Return the (X, Y) coordinate for the center point of the cell that contains the specified text.  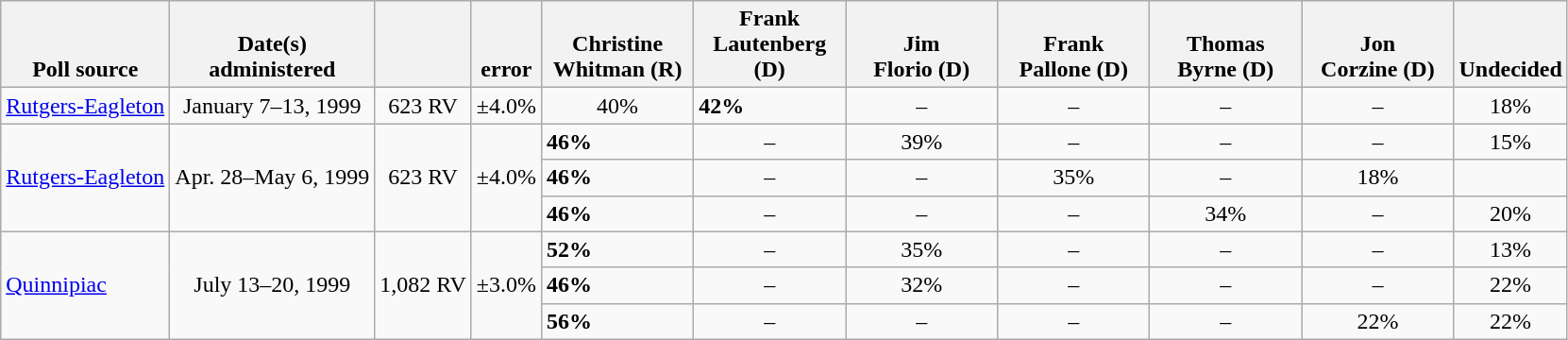
13% (1510, 249)
January 7–13, 1999 (272, 106)
JimFlorio (D) (921, 44)
15% (1510, 142)
Date(s)administered (272, 44)
Apr. 28–May 6, 1999 (272, 178)
34% (1225, 213)
32% (921, 285)
Quinnipiac (85, 285)
20% (1510, 213)
56% (617, 321)
52% (617, 249)
error (506, 44)
40% (617, 106)
JonCorzine (D) (1378, 44)
FrankPallone (D) (1074, 44)
July 13–20, 1999 (272, 285)
39% (921, 142)
Poll source (85, 44)
FrankLautenberg (D) (770, 44)
ThomasByrne (D) (1225, 44)
42% (770, 106)
Undecided (1510, 44)
±3.0% (506, 285)
1,082 RV (423, 285)
ChristineWhitman (R) (617, 44)
